Provide the (X, Y) coordinate of the cell's center where the given text is located.  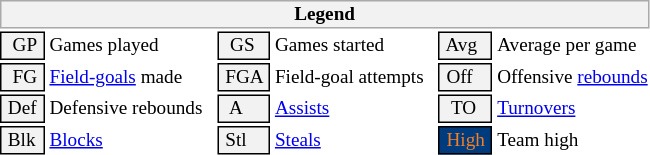
Games played (131, 46)
Steals (354, 140)
Average per game (573, 46)
A (244, 108)
Defensive rebounds (131, 108)
GS (244, 46)
Turnovers (573, 108)
Legend (324, 14)
Offensive rebounds (573, 77)
GP (22, 46)
Blk (22, 140)
FG (22, 77)
Games started (354, 46)
Field-goal attempts (354, 77)
Team high (573, 140)
Def (22, 108)
Field-goals made (131, 77)
FGA (244, 77)
High (466, 140)
Avg (466, 46)
Assists (354, 108)
Off (466, 77)
Blocks (131, 140)
Stl (244, 140)
TO (466, 108)
